Identify which cell holds the provided text, then report its [x, y] central coordinate. 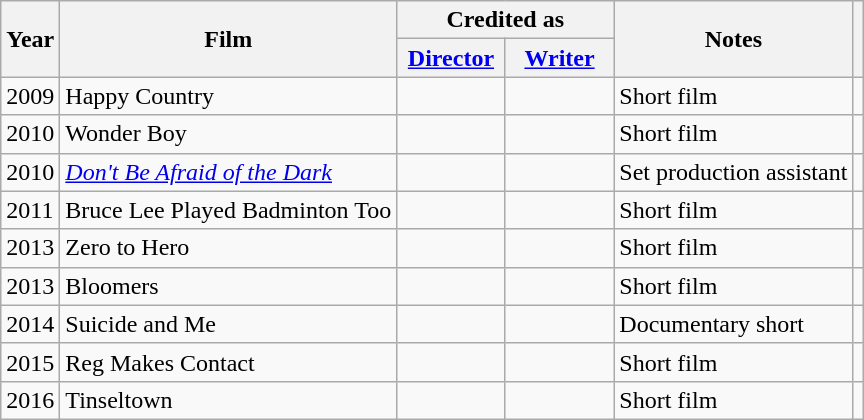
Documentary short [734, 324]
Director [452, 58]
Writer [560, 58]
Film [228, 39]
Zero to Hero [228, 248]
Happy Country [228, 96]
Tinseltown [228, 400]
2016 [30, 400]
Bloomers [228, 286]
Don't Be Afraid of the Dark [228, 172]
Notes [734, 39]
2009 [30, 96]
Wonder Boy [228, 134]
Year [30, 39]
2011 [30, 210]
2014 [30, 324]
Bruce Lee Played Badminton Too [228, 210]
2015 [30, 362]
Credited as [506, 20]
Set production assistant [734, 172]
Suicide and Me [228, 324]
Reg Makes Contact [228, 362]
